Return [X, Y] of the center of cell containing provided text 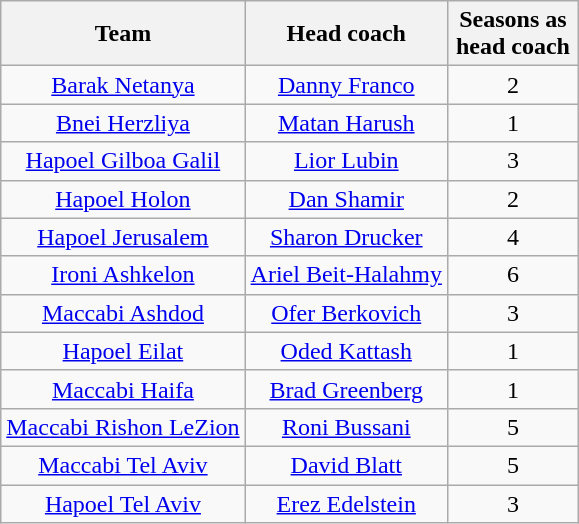
Head coach [346, 34]
Bnei Herzliya [123, 123]
Team [123, 34]
Sharon Drucker [346, 237]
Hapoel Holon [123, 199]
Maccabi Rishon LeZion [123, 427]
Seasons as head coach [512, 34]
Lior Lubin [346, 161]
Maccabi Ashdod [123, 313]
Maccabi Tel Aviv [123, 465]
Oded Kattash [346, 351]
Matan Harush [346, 123]
Ariel Beit-Halahmy [346, 275]
Hapoel Eilat [123, 351]
Ofer Berkovich [346, 313]
Hapoel Jerusalem [123, 237]
David Blatt [346, 465]
Maccabi Haifa [123, 389]
Hapoel Gilboa Galil [123, 161]
6 [512, 275]
Erez Edelstein [346, 503]
Ironi Ashkelon [123, 275]
Danny Franco [346, 85]
4 [512, 237]
Dan Shamir [346, 199]
Brad Greenberg [346, 389]
Roni Bussani [346, 427]
Hapoel Tel Aviv [123, 503]
Barak Netanya [123, 85]
